Identify which cell holds the provided text, then report its (X, Y) central coordinate. 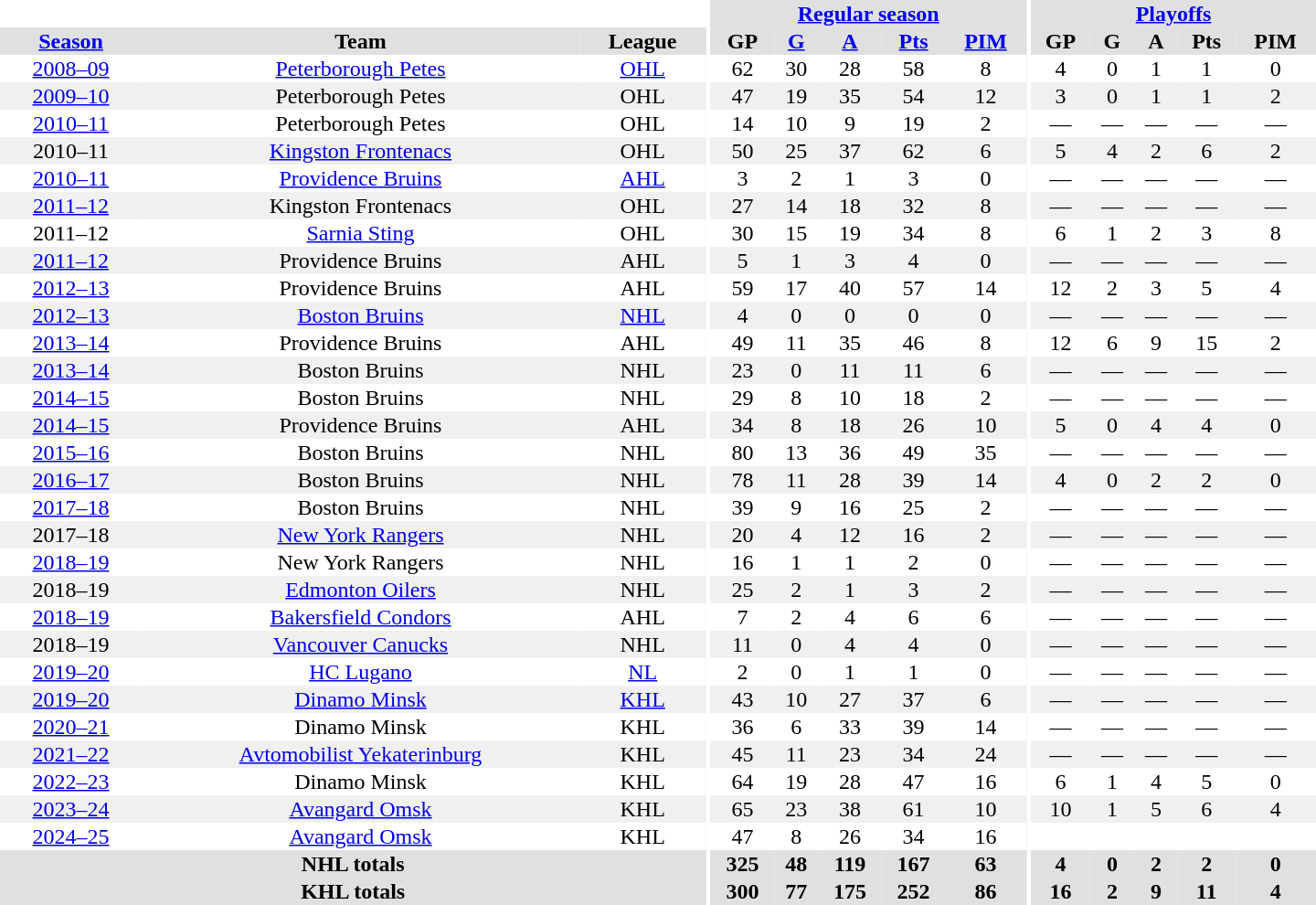
38 (850, 809)
17 (796, 288)
20 (742, 535)
63 (985, 864)
Sarnia Sting (360, 233)
58 (914, 69)
NHL totals (353, 864)
13 (796, 452)
2023–24 (71, 809)
Bakersfield Condors (360, 617)
119 (850, 864)
Team (360, 41)
80 (742, 452)
24 (985, 754)
252 (914, 891)
Vancouver Canucks (360, 644)
KHL totals (353, 891)
2021–22 (71, 754)
2008–09 (71, 69)
NL (642, 672)
61 (914, 809)
77 (796, 891)
Regular season (868, 14)
54 (914, 96)
2009–10 (71, 96)
78 (742, 480)
45 (742, 754)
46 (914, 343)
2024–25 (71, 836)
2020–21 (71, 727)
2016–17 (71, 480)
59 (742, 288)
40 (850, 288)
48 (796, 864)
2022–23 (71, 782)
32 (914, 206)
Edmonton Oilers (360, 590)
57 (914, 288)
167 (914, 864)
HC Lugano (360, 672)
325 (742, 864)
300 (742, 891)
League (642, 41)
29 (742, 398)
7 (742, 617)
86 (985, 891)
175 (850, 891)
Playoffs (1173, 14)
33 (850, 727)
2015–16 (71, 452)
65 (742, 809)
Season (71, 41)
Avtomobilist Yekaterinburg (360, 754)
50 (742, 151)
43 (742, 699)
64 (742, 782)
